Capture the cell that displays the provided text and extract its (X, Y) central coordinate. 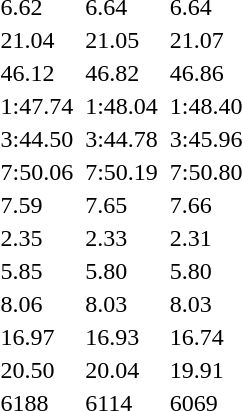
5.80 (122, 271)
2.33 (122, 238)
16.93 (122, 337)
20.04 (122, 370)
8.03 (122, 304)
46.82 (122, 73)
3:44.78 (122, 139)
21.05 (122, 40)
7.65 (122, 205)
7:50.19 (122, 172)
1:48.04 (122, 106)
